Identify which cell holds the provided text, then report its (x, y) central coordinate. 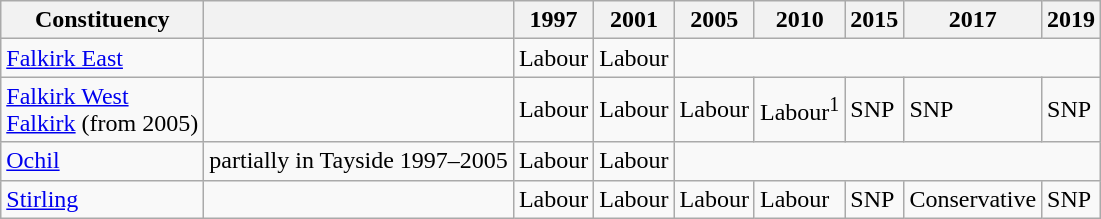
2010 (799, 20)
2017 (973, 20)
Constituency (102, 20)
Falkirk East (102, 58)
Ochil (102, 161)
Conservative (973, 199)
2005 (714, 20)
2019 (1072, 20)
1997 (553, 20)
Stirling (102, 199)
Falkirk WestFalkirk (from 2005) (102, 110)
Labour1 (799, 110)
2015 (874, 20)
2001 (634, 20)
partially in Tayside 1997–2005 (359, 161)
